For the text-containing cell, return its midpoint in (X, Y) coordinate format. 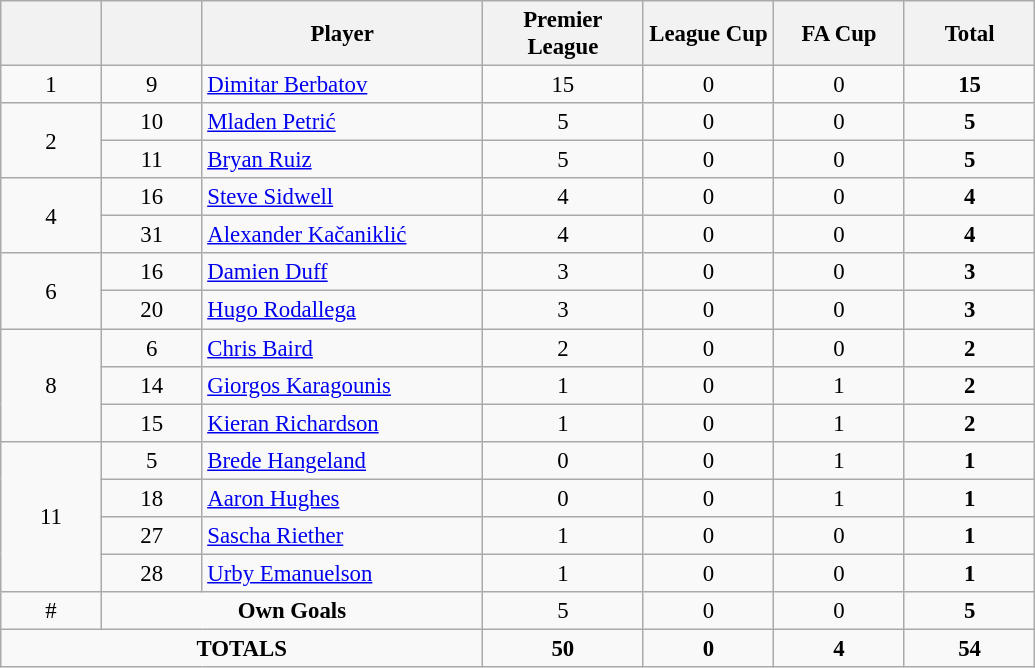
Giorgos Karagounis (342, 385)
League Cup (708, 34)
20 (152, 310)
18 (152, 498)
Kieran Richardson (342, 423)
27 (152, 536)
54 (970, 648)
Bryan Ruiz (342, 160)
# (52, 611)
8 (52, 386)
Aaron Hughes (342, 498)
FA Cup (840, 34)
Premier League (564, 34)
TOTALS (242, 648)
Dimitar Berbatov (342, 85)
Hugo Rodallega (342, 310)
9 (152, 85)
Player (342, 34)
Own Goals (292, 611)
Damien Duff (342, 273)
50 (564, 648)
Mladen Petrić (342, 122)
Sascha Riether (342, 536)
Steve Sidwell (342, 197)
Alexander Kačaniklić (342, 235)
Total (970, 34)
31 (152, 235)
14 (152, 385)
Brede Hangeland (342, 460)
Chris Baird (342, 348)
10 (152, 122)
Urby Emanuelson (342, 573)
28 (152, 573)
